Determine the [x, y] coordinate at the center of the cell enclosing the given text.  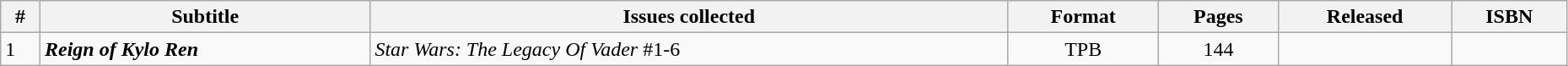
TPB [1083, 49]
Pages [1218, 17]
# [20, 17]
Released [1365, 17]
Issues collected [689, 17]
144 [1218, 49]
Format [1083, 17]
Star Wars: The Legacy Of Vader #1-6 [689, 49]
Subtitle [204, 17]
1 [20, 49]
ISBN [1509, 17]
Reign of Kylo Ren [204, 49]
